Detect which cell encompasses the target text, then output its (x, y) center coordinate. 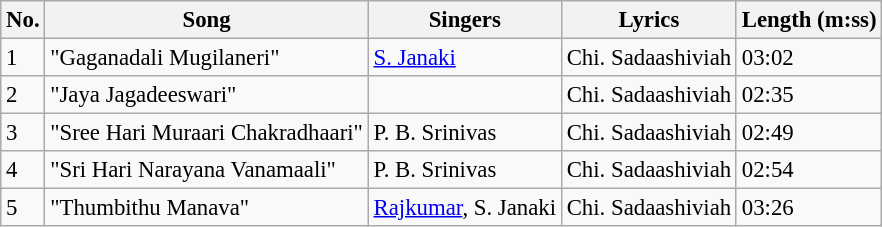
4 (23, 170)
Rajkumar, S. Janaki (464, 208)
02:54 (808, 170)
S. Janaki (464, 58)
Length (m:ss) (808, 20)
"Jaya Jagadeeswari" (206, 95)
3 (23, 133)
03:02 (808, 58)
2 (23, 95)
No. (23, 20)
02:35 (808, 95)
02:49 (808, 133)
Song (206, 20)
03:26 (808, 208)
"Thumbithu Manava" (206, 208)
"Sree Hari Muraari Chakradhaari" (206, 133)
1 (23, 58)
"Gaganadali Mugilaneri" (206, 58)
Singers (464, 20)
5 (23, 208)
Lyrics (648, 20)
"Sri Hari Narayana Vanamaali" (206, 170)
